Determine the (X, Y) coordinate at the center of the cell enclosing the given text.  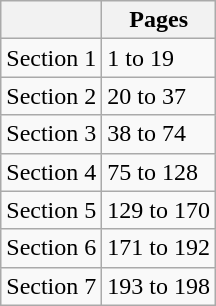
Section 1 (52, 58)
Pages (159, 20)
Section 3 (52, 134)
38 to 74 (159, 134)
Section 5 (52, 210)
1 to 19 (159, 58)
Section 6 (52, 248)
129 to 170 (159, 210)
Section 2 (52, 96)
20 to 37 (159, 96)
171 to 192 (159, 248)
Section 4 (52, 172)
75 to 128 (159, 172)
193 to 198 (159, 286)
Section 7 (52, 286)
